Locate the cell with the specified text and output its [X, Y] center coordinate. 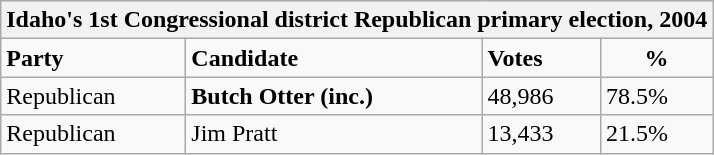
Candidate [334, 58]
13,433 [541, 134]
21.5% [656, 134]
Party [94, 58]
78.5% [656, 96]
48,986 [541, 96]
Jim Pratt [334, 134]
Idaho's 1st Congressional district Republican primary election, 2004 [357, 20]
Votes [541, 58]
Butch Otter (inc.) [334, 96]
% [656, 58]
